Return the [X, Y] coordinate for the center point of the cell that contains the specified text.  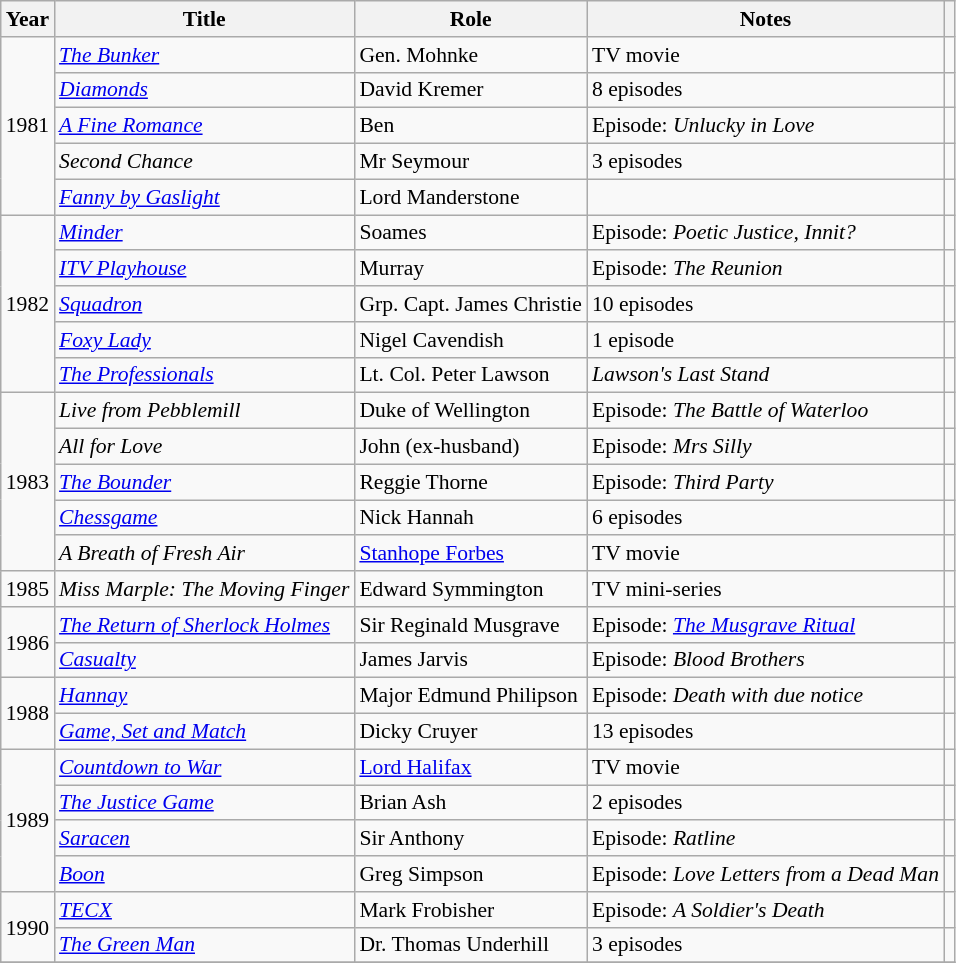
Lord Halifax [470, 767]
Saracen [204, 839]
The Return of Sherlock Holmes [204, 625]
Episode: A Soldier's Death [766, 910]
Fanny by Gaslight [204, 197]
1989 [28, 820]
Title [204, 19]
The Professionals [204, 375]
Year [28, 19]
8 episodes [766, 90]
Episode: Ratline [766, 839]
Soames [470, 233]
Gen. Mohnke [470, 55]
David Kremer [470, 90]
Sir Reginald Musgrave [470, 625]
Squadron [204, 304]
Mr Seymour [470, 162]
Foxy Lady [204, 340]
1988 [28, 714]
Notes [766, 19]
TV mini-series [766, 589]
Episode: Blood Brothers [766, 660]
Episode: Unlucky in Love [766, 126]
TECX [204, 910]
The Green Man [204, 945]
Episode: Poetic Justice, Innit? [766, 233]
Stanhope Forbes [470, 554]
Reggie Thorne [470, 482]
1983 [28, 482]
A Fine Romance [204, 126]
Dicky Cruyer [470, 732]
Boon [204, 874]
Episode: The Musgrave Ritual [766, 625]
Chessgame [204, 518]
Ben [470, 126]
6 episodes [766, 518]
Edward Symmington [470, 589]
Lawson's Last Stand [766, 375]
Dr. Thomas Underhill [470, 945]
The Bunker [204, 55]
Mark Frobisher [470, 910]
Episode: The Battle of Waterloo [766, 411]
Duke of Wellington [470, 411]
Game, Set and Match [204, 732]
The Justice Game [204, 803]
Episode: Third Party [766, 482]
Episode: The Reunion [766, 269]
Casualty [204, 660]
Countdown to War [204, 767]
Lord Manderstone [470, 197]
Episode: Mrs Silly [766, 447]
Minder [204, 233]
All for Love [204, 447]
Grp. Capt. James Christie [470, 304]
1982 [28, 304]
Lt. Col. Peter Lawson [470, 375]
Miss Marple: The Moving Finger [204, 589]
1985 [28, 589]
13 episodes [766, 732]
Sir Anthony [470, 839]
John (ex-husband) [470, 447]
Hannay [204, 696]
Murray [470, 269]
Greg Simpson [470, 874]
Brian Ash [470, 803]
Role [470, 19]
2 episodes [766, 803]
1986 [28, 642]
James Jarvis [470, 660]
Episode: Death with due notice [766, 696]
A Breath of Fresh Air [204, 554]
ITV Playhouse [204, 269]
Second Chance [204, 162]
Live from Pebblemill [204, 411]
Major Edmund Philipson [470, 696]
Nick Hannah [470, 518]
The Bounder [204, 482]
Episode: Love Letters from a Dead Man [766, 874]
1981 [28, 126]
10 episodes [766, 304]
Nigel Cavendish [470, 340]
Diamonds [204, 90]
1 episode [766, 340]
1990 [28, 928]
